Identify which cell holds the provided text, then report its (x, y) central coordinate. 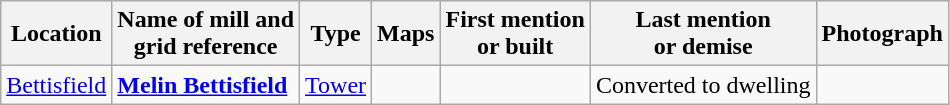
Maps (406, 34)
Photograph (882, 34)
Melin Bettisfield (206, 85)
Tower (336, 85)
Location (56, 34)
Bettisfield (56, 85)
Last mention or demise (703, 34)
Type (336, 34)
First mentionor built (515, 34)
Converted to dwelling (703, 85)
Name of mill andgrid reference (206, 34)
